Search for the cell housing the specified text and yield its (x, y) center coordinate. 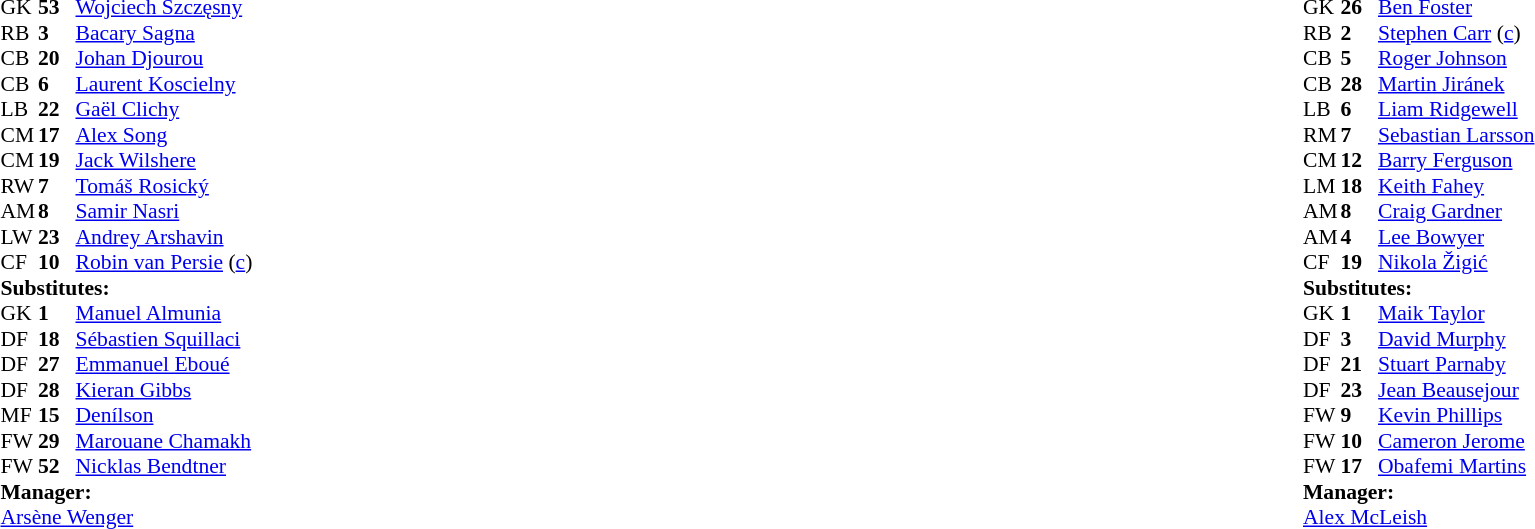
Tomáš Rosický (164, 186)
Samir Nasri (164, 211)
LM (1322, 186)
LW (19, 237)
Gaël Clichy (164, 109)
29 (57, 441)
Craig Gardner (1456, 211)
David Murphy (1456, 339)
Manuel Almunia (164, 313)
21 (1359, 365)
Roger Johnson (1456, 59)
Nikola Žigić (1456, 263)
Bacary Sagna (164, 33)
20 (57, 59)
Alex Song (164, 135)
Sebastian Larsson (1456, 135)
52 (57, 467)
15 (57, 415)
Barry Ferguson (1456, 161)
Emmanuel Eboué (164, 365)
Johan Djourou (164, 59)
Jack Wilshere (164, 161)
Jean Beausejour (1456, 390)
Stuart Parnaby (1456, 365)
MF (19, 415)
27 (57, 365)
Kieran Gibbs (164, 390)
22 (57, 109)
RM (1322, 135)
Nicklas Bendtner (164, 467)
RW (19, 186)
Stephen Carr (c) (1456, 33)
Laurent Koscielny (164, 84)
Robin van Persie (c) (164, 263)
Marouane Chamakh (164, 441)
Liam Ridgewell (1456, 109)
Martin Jiránek (1456, 84)
Maik Taylor (1456, 313)
2 (1359, 33)
Obafemi Martins (1456, 467)
Lee Bowyer (1456, 237)
4 (1359, 237)
9 (1359, 415)
Denílson (164, 415)
Sébastien Squillaci (164, 339)
Keith Fahey (1456, 186)
Cameron Jerome (1456, 441)
5 (1359, 59)
Kevin Phillips (1456, 415)
Andrey Arshavin (164, 237)
12 (1359, 161)
